Determine the [X, Y] coordinate at the center of the cell enclosing the given text.  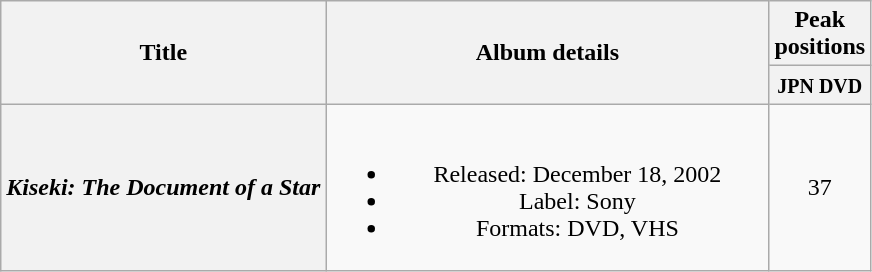
Released: December 18, 2002Label: SonyFormats: DVD, VHS [548, 188]
JPN DVD [820, 85]
Peak positions [820, 34]
37 [820, 188]
Title [164, 52]
Album details [548, 52]
Kiseki: The Document of a Star [164, 188]
